Return [x, y] of the center of cell containing provided text 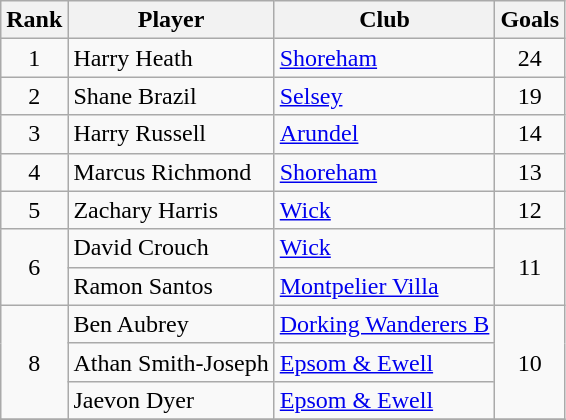
Player [171, 20]
1 [34, 58]
Rank [34, 20]
3 [34, 134]
24 [530, 58]
David Crouch [171, 248]
Marcus Richmond [171, 172]
Jaevon Dyer [171, 400]
Harry Russell [171, 134]
14 [530, 134]
Harry Heath [171, 58]
6 [34, 267]
Dorking Wanderers B [384, 324]
11 [530, 267]
10 [530, 362]
8 [34, 362]
19 [530, 96]
Selsey [384, 96]
Ramon Santos [171, 286]
Athan Smith-Joseph [171, 362]
Club [384, 20]
Goals [530, 20]
12 [530, 210]
2 [34, 96]
13 [530, 172]
Montpelier Villa [384, 286]
4 [34, 172]
Shane Brazil [171, 96]
5 [34, 210]
Zachary Harris [171, 210]
Arundel [384, 134]
Ben Aubrey [171, 324]
